Return the [x, y] coordinate for the center point of the cell that contains the specified text.  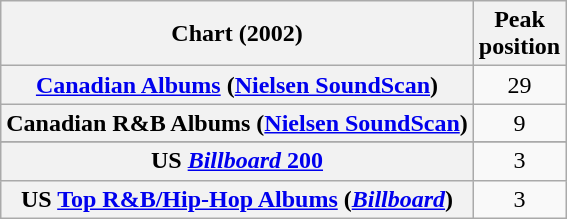
US Billboard 200 [238, 161]
Peak position [519, 34]
Chart (2002) [238, 34]
9 [519, 123]
Canadian R&B Albums (Nielsen SoundScan) [238, 123]
US Top R&B/Hip-Hop Albums (Billboard) [238, 199]
Canadian Albums (Nielsen SoundScan) [238, 85]
29 [519, 85]
